Return the (X, Y) coordinate for the center point of the cell that contains the specified text.  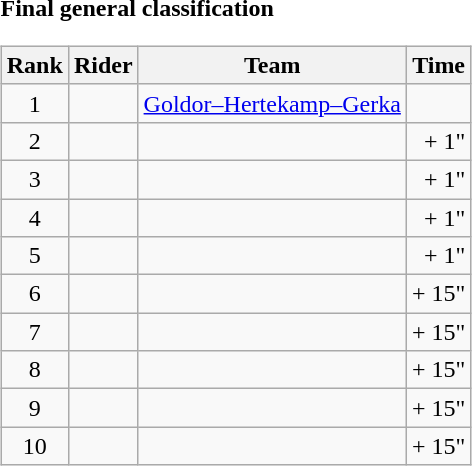
4 (34, 217)
Rank (34, 65)
2 (34, 141)
6 (34, 294)
Rider (103, 65)
10 (34, 446)
9 (34, 408)
7 (34, 332)
8 (34, 370)
1 (34, 103)
Time (438, 65)
5 (34, 256)
Goldor–Hertekamp–Gerka (272, 103)
Team (272, 65)
3 (34, 179)
